Identify which cell holds the provided text, then report its (X, Y) central coordinate. 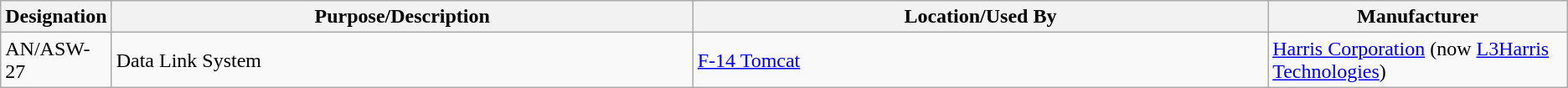
Data Link System (402, 60)
AN/ASW-27 (56, 60)
F-14 Tomcat (980, 60)
Manufacturer (1418, 17)
Location/Used By (980, 17)
Harris Corporation (now L3Harris Technologies) (1418, 60)
Designation (56, 17)
Purpose/Description (402, 17)
